Capture the cell that displays the provided text and extract its (X, Y) central coordinate. 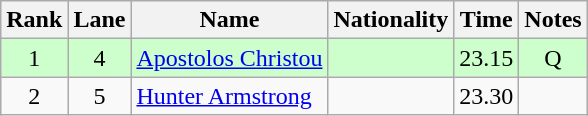
Time (486, 20)
23.15 (486, 58)
Rank (34, 20)
Apostolos Christou (230, 58)
23.30 (486, 96)
1 (34, 58)
2 (34, 96)
4 (100, 58)
5 (100, 96)
Q (553, 58)
Lane (100, 20)
Name (230, 20)
Hunter Armstrong (230, 96)
Nationality (391, 20)
Notes (553, 20)
